From the cell containing the given text, extract its center point as (X, Y) coordinate. 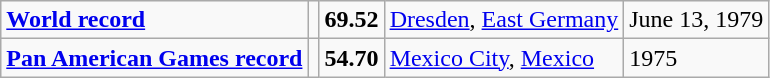
69.52 (352, 20)
Dresden, East Germany (504, 20)
Pan American Games record (154, 58)
World record (154, 20)
1975 (696, 58)
June 13, 1979 (696, 20)
54.70 (352, 58)
Mexico City, Mexico (504, 58)
